From the cell containing the given text, extract its center point as [X, Y] coordinate. 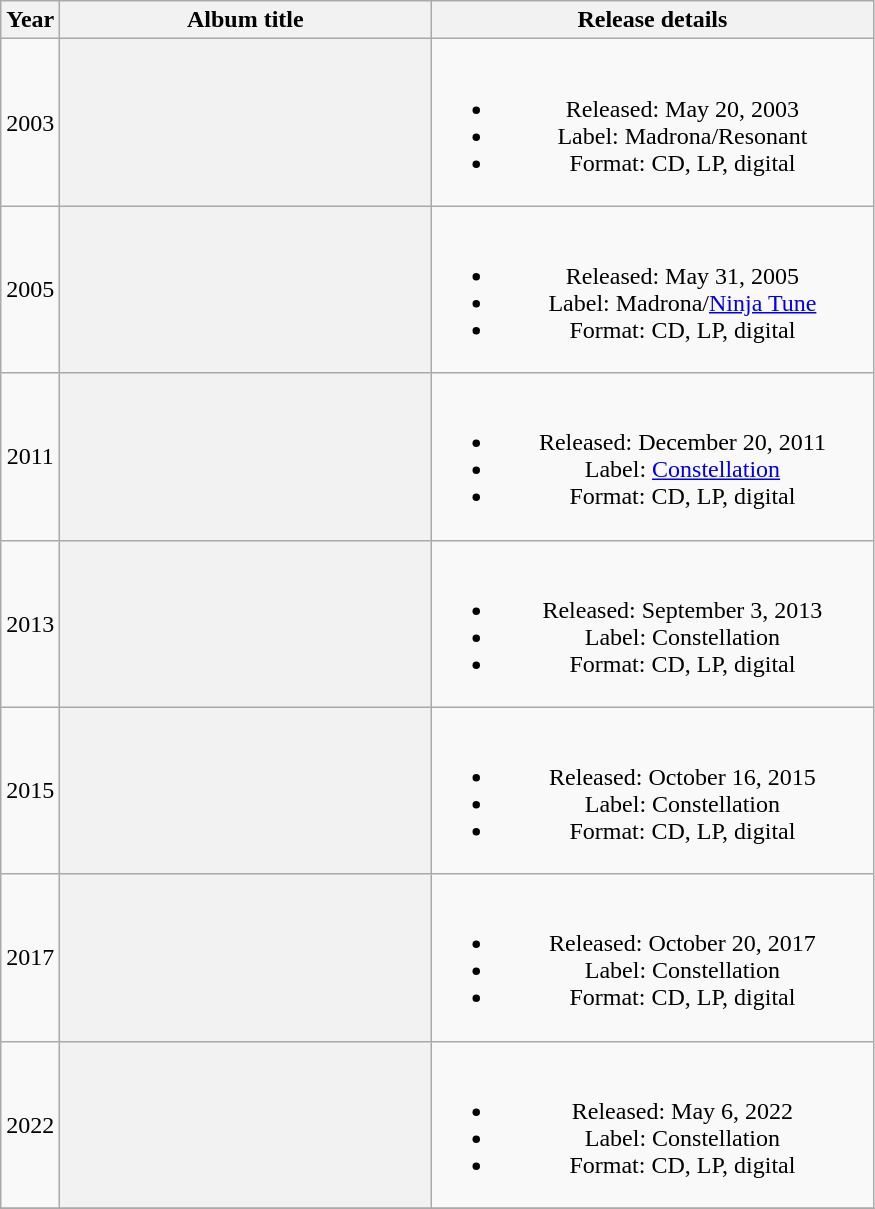
Released: December 20, 2011Label: ConstellationFormat: CD, LP, digital [652, 456]
Released: October 20, 2017Label: ConstellationFormat: CD, LP, digital [652, 958]
2011 [30, 456]
Released: May 6, 2022Label: ConstellationFormat: CD, LP, digital [652, 1124]
2022 [30, 1124]
Album title [246, 20]
Released: May 20, 2003Label: Madrona/ResonantFormat: CD, LP, digital [652, 122]
2003 [30, 122]
Released: September 3, 2013Label: ConstellationFormat: CD, LP, digital [652, 624]
2013 [30, 624]
Year [30, 20]
Released: May 31, 2005Label: Madrona/Ninja TuneFormat: CD, LP, digital [652, 290]
2005 [30, 290]
2015 [30, 790]
2017 [30, 958]
Release details [652, 20]
Released: October 16, 2015Label: ConstellationFormat: CD, LP, digital [652, 790]
